Identify which cell holds the provided text, then report its (x, y) central coordinate. 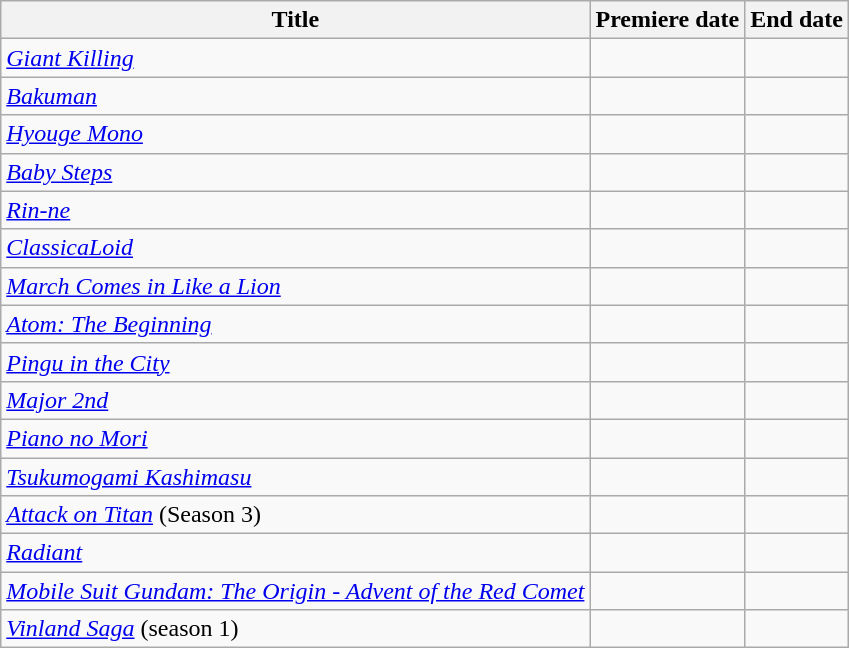
Giant Killing (296, 58)
Major 2nd (296, 400)
Tsukumogami Kashimasu (296, 477)
End date (797, 20)
Vinland Saga (season 1) (296, 629)
Premiere date (668, 20)
Rin-ne (296, 210)
Pingu in the City (296, 362)
March Comes in Like a Lion (296, 286)
Piano no Mori (296, 438)
Bakuman (296, 96)
Mobile Suit Gundam: The Origin - Advent of the Red Comet (296, 591)
Hyouge Mono (296, 134)
Title (296, 20)
Atom: The Beginning (296, 324)
ClassicaLoid (296, 248)
Baby Steps (296, 172)
Attack on Titan (Season 3) (296, 515)
Radiant (296, 553)
